Return (x, y) of the center of cell containing provided text 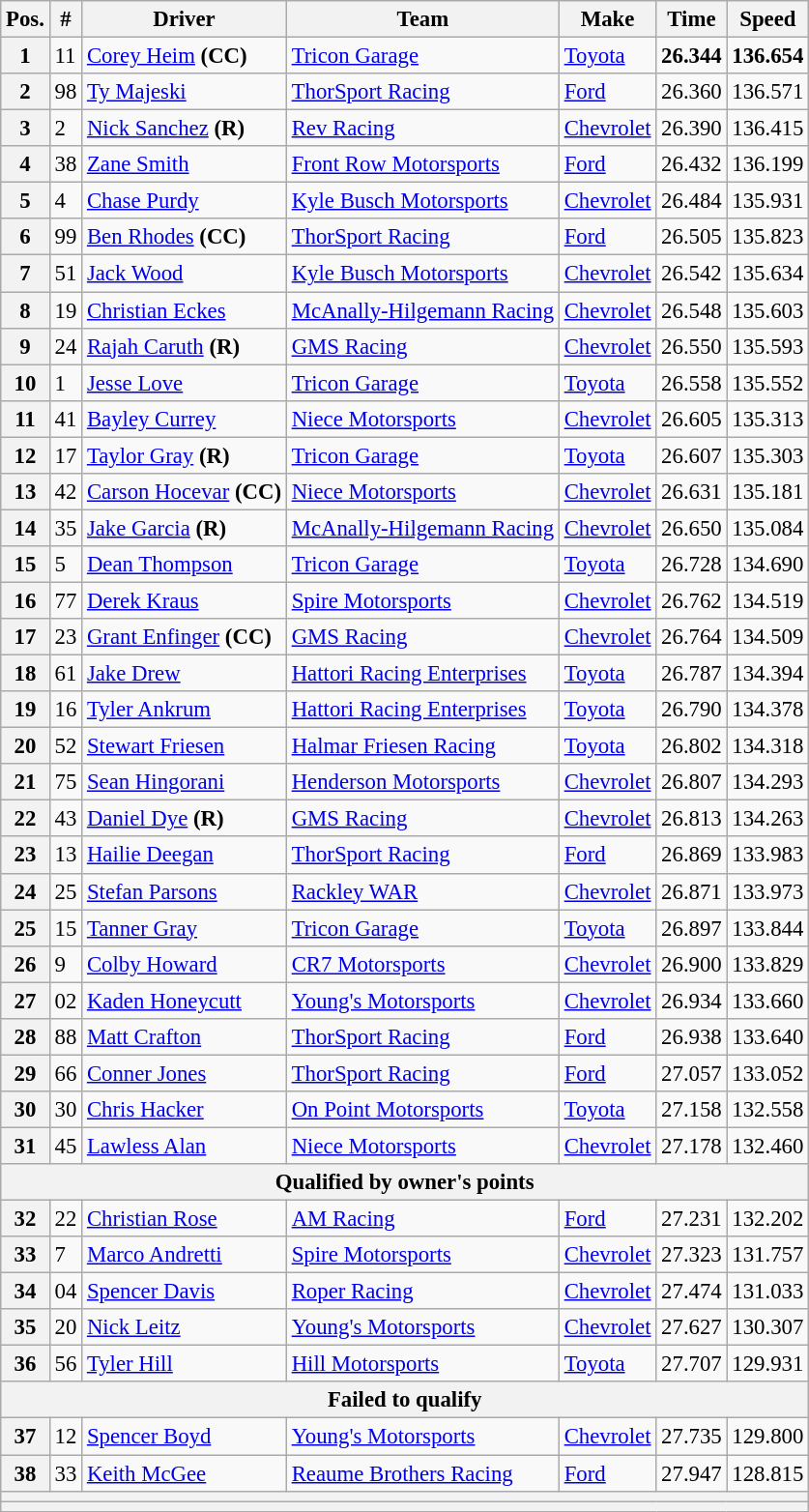
Spencer Boyd (185, 1437)
26.787 (692, 674)
27.627 (692, 1327)
134.293 (767, 782)
Dean Thompson (185, 565)
66 (66, 1073)
28 (25, 1037)
45 (66, 1146)
132.558 (767, 1110)
Rajah Caruth (R) (185, 346)
Lawless Alan (185, 1146)
26.432 (692, 164)
41 (66, 419)
135.593 (767, 346)
27.231 (692, 1219)
26.650 (692, 528)
26.344 (692, 56)
26.897 (692, 928)
Kaden Honeycutt (185, 1001)
26.934 (692, 1001)
135.931 (767, 201)
10 (25, 383)
27.707 (692, 1364)
Spencer Davis (185, 1292)
135.303 (767, 455)
Speed (767, 19)
Tyler Ankrum (185, 710)
Hill Motorsports (422, 1364)
26.605 (692, 419)
75 (66, 782)
27.735 (692, 1437)
136.654 (767, 56)
Colby Howard (185, 964)
26.764 (692, 637)
133.973 (767, 891)
AM Racing (422, 1219)
02 (66, 1001)
26.631 (692, 492)
132.202 (767, 1219)
Rackley WAR (422, 891)
Make (607, 19)
133.052 (767, 1073)
Roper Racing (422, 1292)
21 (25, 782)
Tanner Gray (185, 928)
Reaume Brothers Racing (422, 1473)
Grant Enfinger (CC) (185, 637)
34 (25, 1292)
Corey Heim (CC) (185, 56)
CR7 Motorsports (422, 964)
134.394 (767, 674)
Rev Racing (422, 129)
56 (66, 1364)
26.558 (692, 383)
Christian Eckes (185, 310)
37 (25, 1437)
Derek Kraus (185, 600)
131.757 (767, 1255)
29 (25, 1073)
18 (25, 674)
134.378 (767, 710)
On Point Motorsports (422, 1110)
42 (66, 492)
26.871 (692, 891)
27.474 (692, 1292)
133.660 (767, 1001)
88 (66, 1037)
129.931 (767, 1364)
43 (66, 819)
26.484 (692, 201)
26.607 (692, 455)
98 (66, 92)
6 (25, 237)
Henderson Motorsports (422, 782)
99 (66, 237)
Front Row Motorsports (422, 164)
26.802 (692, 746)
135.603 (767, 310)
135.634 (767, 274)
36 (25, 1364)
Stefan Parsons (185, 891)
Chase Purdy (185, 201)
Team (422, 19)
Nick Sanchez (R) (185, 129)
132.460 (767, 1146)
135.552 (767, 383)
Conner Jones (185, 1073)
26 (25, 964)
136.571 (767, 92)
Ty Majeski (185, 92)
26.813 (692, 819)
Ben Rhodes (CC) (185, 237)
Zane Smith (185, 164)
26.550 (692, 346)
Time (692, 19)
133.640 (767, 1037)
Daniel Dye (R) (185, 819)
61 (66, 674)
26.938 (692, 1037)
26.505 (692, 237)
Driver (185, 19)
129.800 (767, 1437)
Sean Hingorani (185, 782)
136.199 (767, 164)
133.983 (767, 856)
26.807 (692, 782)
26.790 (692, 710)
136.415 (767, 129)
Marco Andretti (185, 1255)
128.815 (767, 1473)
Jesse Love (185, 383)
Chris Hacker (185, 1110)
77 (66, 600)
131.033 (767, 1292)
52 (66, 746)
133.844 (767, 928)
26.900 (692, 964)
134.509 (767, 637)
51 (66, 274)
32 (25, 1219)
04 (66, 1292)
Pos. (25, 19)
14 (25, 528)
133.829 (767, 964)
26.869 (692, 856)
134.263 (767, 819)
27.947 (692, 1473)
Keith McGee (185, 1473)
26.390 (692, 129)
134.690 (767, 565)
# (66, 19)
Carson Hocevar (CC) (185, 492)
27.158 (692, 1110)
Stewart Friesen (185, 746)
27 (25, 1001)
27.178 (692, 1146)
Taylor Gray (R) (185, 455)
135.313 (767, 419)
Nick Leitz (185, 1327)
134.318 (767, 746)
27.057 (692, 1073)
Qualified by owner's points (405, 1182)
Jake Garcia (R) (185, 528)
27.323 (692, 1255)
Christian Rose (185, 1219)
3 (25, 129)
Halmar Friesen Racing (422, 746)
Hailie Deegan (185, 856)
8 (25, 310)
26.728 (692, 565)
135.181 (767, 492)
Failed to qualify (405, 1401)
31 (25, 1146)
Tyler Hill (185, 1364)
26.762 (692, 600)
Bayley Currey (185, 419)
135.084 (767, 528)
135.823 (767, 237)
Jack Wood (185, 274)
134.519 (767, 600)
26.548 (692, 310)
Matt Crafton (185, 1037)
26.542 (692, 274)
Jake Drew (185, 674)
130.307 (767, 1327)
26.360 (692, 92)
